Identify which cell holds the provided text, then report its (x, y) central coordinate. 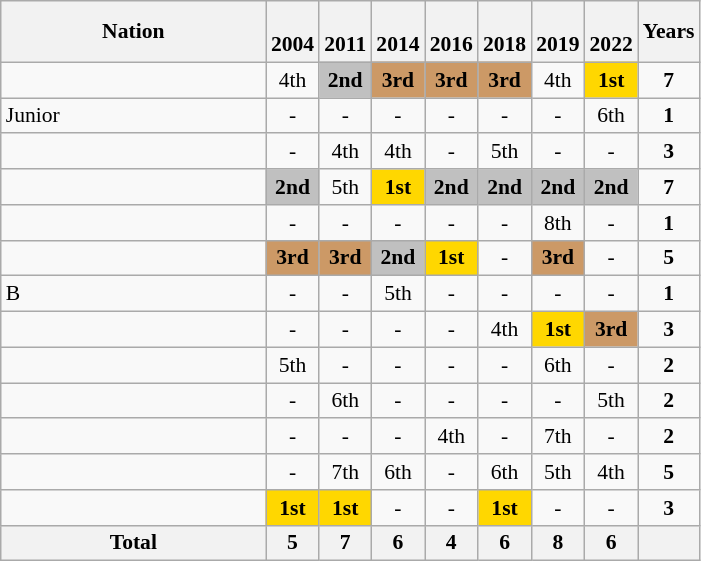
Nation (134, 32)
B (134, 294)
2004 (292, 32)
Junior (134, 116)
4 (452, 543)
Total (134, 543)
8th (558, 223)
2018 (504, 32)
2022 (610, 32)
2011 (345, 32)
2014 (398, 32)
2016 (452, 32)
Years (669, 32)
8 (558, 543)
2019 (558, 32)
